Determine the (x, y) coordinate at the center of the cell enclosing the given text.  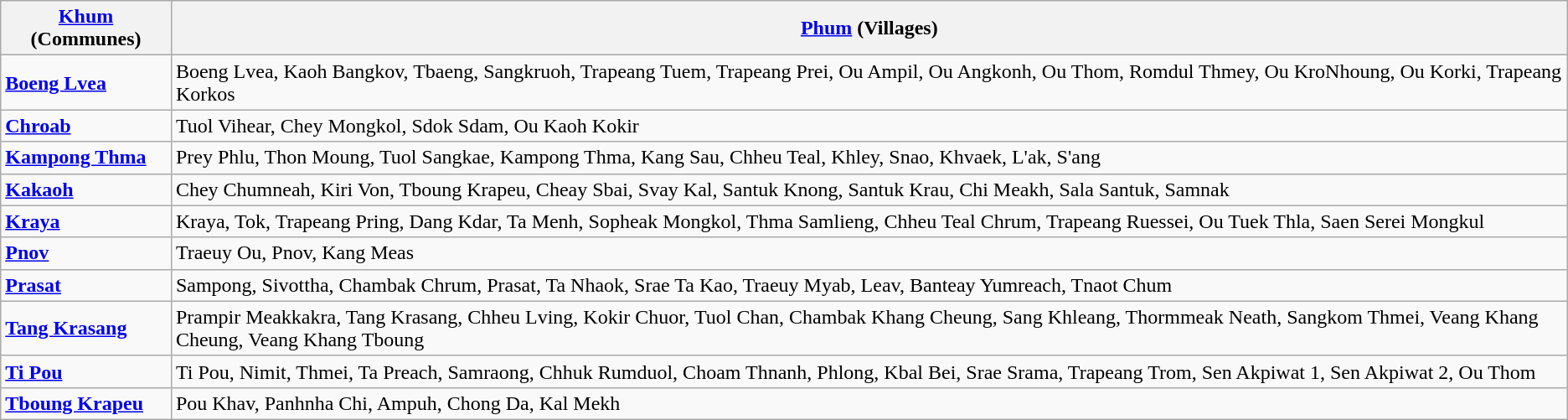
Traeuy Ou, Pnov, Kang Meas (869, 253)
Prasat (86, 285)
Kampong Thma (86, 158)
Kraya, Tok, Trapeang Pring, Dang Kdar, Ta Menh, Sopheak Mongkol, Thma Samlieng, Chheu Teal Chrum, Trapeang Ruessei, Ou Tuek Thla, Saen Serei Mongkul (869, 221)
Sampong, Sivottha, Chambak Chrum, Prasat, Ta Nhaok, Srae Ta Kao, Traeuy Myab, Leav, Banteay Yumreach, Tnaot Chum (869, 285)
Khum (Communes) (86, 29)
Chroab (86, 126)
Tboung Krapeu (86, 403)
Prey Phlu, Thon Moung, Tuol Sangkae, Kampong Thma, Kang Sau, Chheu Teal, Khley, Snao, Khvaek, L'ak, S'ang (869, 158)
Pou Khav, Panhnha Chi, Ampuh, Chong Da, Kal Mekh (869, 403)
Ti Pou (86, 371)
Phum (Villages) (869, 29)
Pnov (86, 253)
Tang Krasang (86, 329)
Kraya (86, 221)
Tuol Vihear, Chey Mongkol, Sdok Sdam, Ou Kaoh Kokir (869, 126)
Boeng Lvea (86, 82)
Kakaoh (86, 189)
Chey Chumneah, Kiri Von, Tboung Krapeu, Cheay Sbai, Svay Kal, Santuk Knong, Santuk Krau, Chi Meakh, Sala Santuk, Samnak (869, 189)
